Provide the (x, y) coordinate of the cell's center where the given text is located.  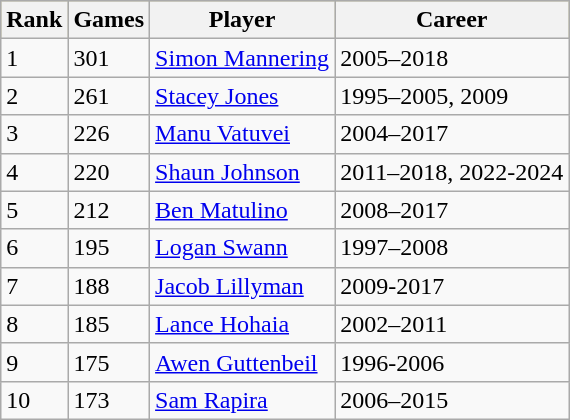
195 (109, 248)
Rank (34, 20)
301 (109, 58)
Games (109, 20)
2002–2011 (452, 324)
185 (109, 324)
Manu Vatuvei (242, 134)
2 (34, 96)
1997–2008 (452, 248)
10 (34, 400)
1996-2006 (452, 362)
226 (109, 134)
2006–2015 (452, 400)
Jacob Lillyman (242, 286)
2009-2017 (452, 286)
188 (109, 286)
9 (34, 362)
Player (242, 20)
4 (34, 172)
8 (34, 324)
6 (34, 248)
Simon Mannering (242, 58)
173 (109, 400)
Logan Swann (242, 248)
3 (34, 134)
220 (109, 172)
1 (34, 58)
1995–2005, 2009 (452, 96)
Ben Matulino (242, 210)
Stacey Jones (242, 96)
Career (452, 20)
175 (109, 362)
2004–2017 (452, 134)
261 (109, 96)
Awen Guttenbeil (242, 362)
Shaun Johnson (242, 172)
7 (34, 286)
Lance Hohaia (242, 324)
2005–2018 (452, 58)
2008–2017 (452, 210)
5 (34, 210)
Sam Rapira (242, 400)
212 (109, 210)
2011–2018, 2022-2024 (452, 172)
